Output the [x, y] coordinate of the center of the cell containing the given text.  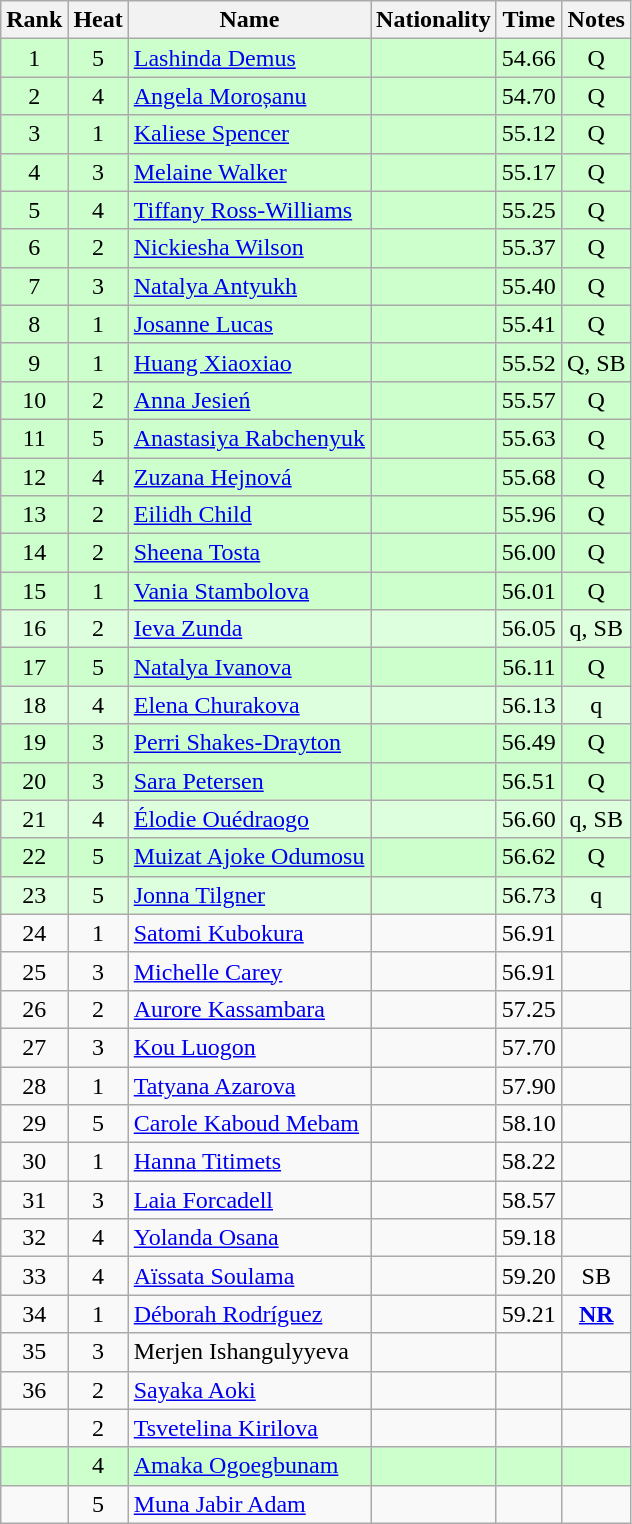
Tatyana Azarova [249, 1085]
Time [528, 20]
54.70 [528, 96]
Zuzana Hejnová [249, 477]
Jonna Tilgner [249, 895]
55.52 [528, 362]
55.40 [528, 286]
Amaka Ogoegbunam [249, 1466]
Nickiesha Wilson [249, 248]
Tiffany Ross-Williams [249, 210]
18 [34, 705]
12 [34, 477]
59.18 [528, 1238]
Perri Shakes-Drayton [249, 743]
Tsvetelina Kirilova [249, 1428]
Lashinda Demus [249, 58]
Nationality [434, 20]
Satomi Kubokura [249, 933]
54.66 [528, 58]
23 [34, 895]
56.11 [528, 667]
57.25 [528, 1009]
Muizat Ajoke Odumosu [249, 857]
56.00 [528, 553]
26 [34, 1009]
Laia Forcadell [249, 1200]
32 [34, 1238]
21 [34, 819]
17 [34, 667]
6 [34, 248]
36 [34, 1390]
9 [34, 362]
Michelle Carey [249, 971]
28 [34, 1085]
Hanna Titimets [249, 1162]
Eilidh Child [249, 515]
Kaliese Spencer [249, 134]
16 [34, 629]
11 [34, 438]
Ieva Zunda [249, 629]
35 [34, 1352]
19 [34, 743]
Angela Moroșanu [249, 96]
55.96 [528, 515]
31 [34, 1200]
13 [34, 515]
27 [34, 1047]
56.49 [528, 743]
Merjen Ishangulyyeva [249, 1352]
Muna Jabir Adam [249, 1504]
Q, SB [596, 362]
Carole Kaboud Mebam [249, 1124]
56.05 [528, 629]
58.57 [528, 1200]
8 [34, 324]
55.17 [528, 172]
Name [249, 20]
Josanne Lucas [249, 324]
56.13 [528, 705]
34 [34, 1314]
7 [34, 286]
33 [34, 1276]
29 [34, 1124]
Kou Luogon [249, 1047]
24 [34, 933]
Élodie Ouédraogo [249, 819]
59.21 [528, 1314]
Sayaka Aoki [249, 1390]
Melaine Walker [249, 172]
55.37 [528, 248]
59.20 [528, 1276]
Notes [596, 20]
22 [34, 857]
Elena Churakova [249, 705]
55.63 [528, 438]
30 [34, 1162]
Sheena Tosta [249, 553]
Anastasiya Rabchenyuk [249, 438]
57.90 [528, 1085]
56.60 [528, 819]
Yolanda Osana [249, 1238]
57.70 [528, 1047]
10 [34, 400]
58.10 [528, 1124]
14 [34, 553]
55.12 [528, 134]
Sara Petersen [249, 781]
55.25 [528, 210]
Natalya Ivanova [249, 667]
58.22 [528, 1162]
Heat [98, 20]
55.41 [528, 324]
56.01 [528, 591]
55.57 [528, 400]
56.73 [528, 895]
Rank [34, 20]
NR [596, 1314]
Anna Jesień [249, 400]
55.68 [528, 477]
56.62 [528, 857]
Vania Stambolova [249, 591]
SB [596, 1276]
20 [34, 781]
25 [34, 971]
56.51 [528, 781]
Natalya Antyukh [249, 286]
Aurore Kassambara [249, 1009]
Déborah Rodríguez [249, 1314]
Aïssata Soulama [249, 1276]
15 [34, 591]
Huang Xiaoxiao [249, 362]
